Scan for the cell matching the given text and deliver its (x, y) coordinate at center. 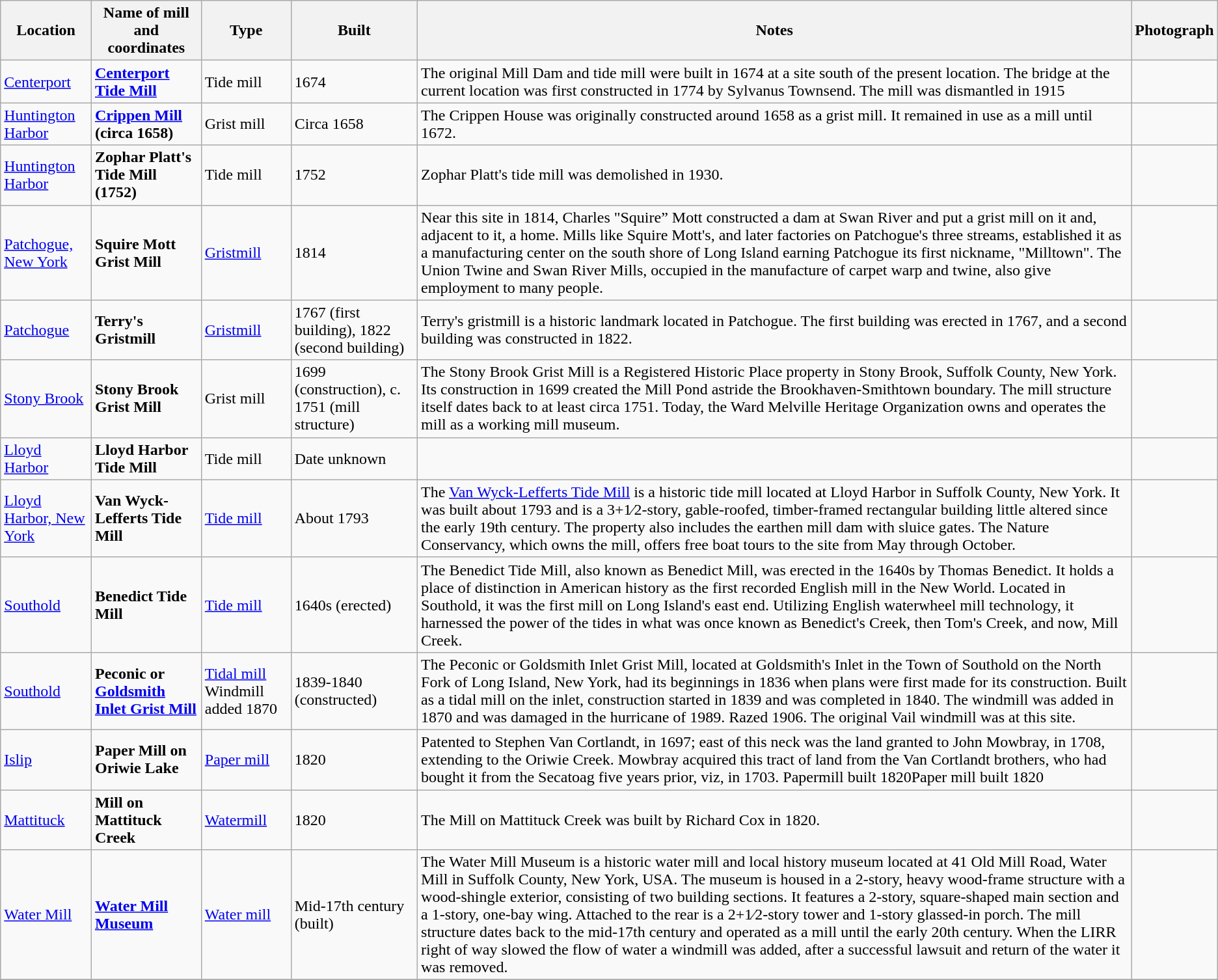
Islip (46, 759)
Name of milland coordinates (146, 31)
Lloyd Harbor Tide Mill (146, 458)
Benedict Tide Mill (146, 605)
Peconic or Goldsmith Inlet Grist Mill (146, 691)
Built (354, 31)
Van Wyck-Lefferts Tide Mill (146, 518)
Centerport (46, 82)
Water Mill (46, 915)
Stony Brook (46, 398)
The Crippen House was originally constructed around 1658 as a grist mill. It remained in use as a mill until 1672. (774, 124)
1699 (construction), c. 1751 (mill structure) (354, 398)
Mill on Mattituck Creek (146, 820)
Mattituck (46, 820)
Watermill (246, 820)
Type (246, 31)
Paper mill (246, 759)
The Mill on Mattituck Creek was built by Richard Cox in 1820. (774, 820)
Crippen Mill (circa 1658) (146, 124)
Paper Mill on Oriwie Lake (146, 759)
Photograph (1174, 31)
Circa 1658 (354, 124)
Mid-17th century (built) (354, 915)
Patchogue (46, 330)
Notes (774, 31)
Centerport Tide Mill (146, 82)
Location (46, 31)
1674 (354, 82)
1752 (354, 175)
Zophar Platt's Tide Mill (1752) (146, 175)
Zophar Platt's tide mill was demolished in 1930. (774, 175)
1839-1840 (constructed) (354, 691)
Terry's gristmill is a historic landmark located in Patchogue. The first building was erected in 1767, and a second building was constructed in 1822. (774, 330)
Water mill (246, 915)
1814 (354, 252)
Tidal mill Windmill added 1870 (246, 691)
About 1793 (354, 518)
1767 (first building), 1822 (second building) (354, 330)
Date unknown (354, 458)
Lloyd Harbor, New York (46, 518)
Terry's Gristmill (146, 330)
1640s (erected) (354, 605)
Squire Mott Grist Mill (146, 252)
Lloyd Harbor (46, 458)
Patchogue, New York (46, 252)
Stony Brook Grist Mill (146, 398)
Water Mill Museum (146, 915)
